Determine the (x, y) coordinate at the center of the cell enclosing the given text.  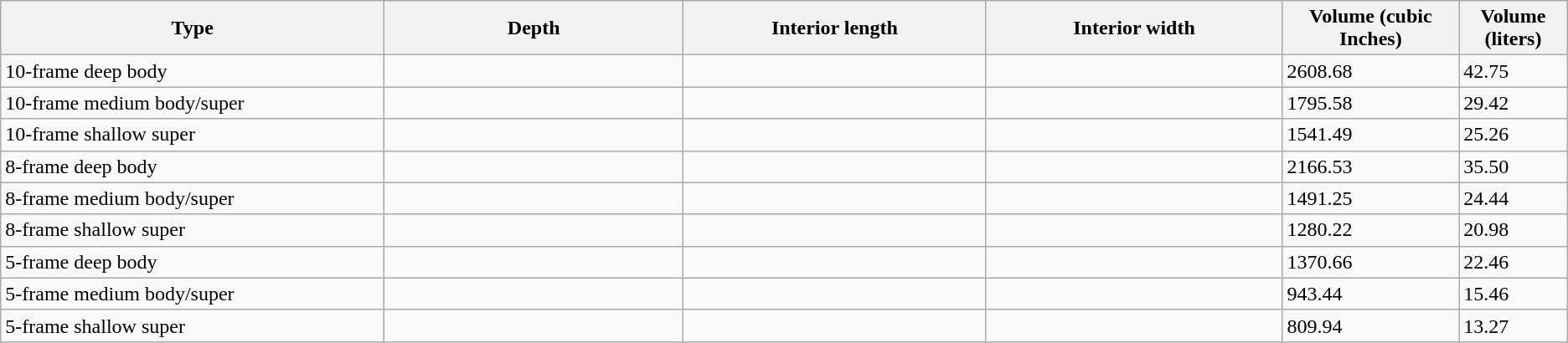
1491.25 (1370, 198)
5-frame medium body/super (193, 294)
Depth (534, 28)
Interior width (1134, 28)
1370.66 (1370, 262)
Interior length (834, 28)
24.44 (1514, 198)
1280.22 (1370, 230)
22.46 (1514, 262)
15.46 (1514, 294)
943.44 (1370, 294)
35.50 (1514, 166)
20.98 (1514, 230)
5-frame deep body (193, 262)
13.27 (1514, 325)
1541.49 (1370, 135)
Type (193, 28)
8-frame shallow super (193, 230)
10-frame deep body (193, 71)
1795.58 (1370, 103)
8-frame deep body (193, 166)
42.75 (1514, 71)
2166.53 (1370, 166)
10-frame medium body/super (193, 103)
8-frame medium body/super (193, 198)
Volume (cubic Inches) (1370, 28)
29.42 (1514, 103)
2608.68 (1370, 71)
809.94 (1370, 325)
Volume (liters) (1514, 28)
25.26 (1514, 135)
10-frame shallow super (193, 135)
5-frame shallow super (193, 325)
